Scan for the cell matching the given text and deliver its [x, y] coordinate at center. 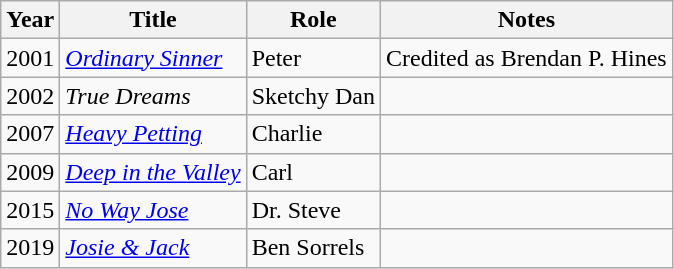
Carl [313, 172]
Title [153, 20]
Josie & Jack [153, 248]
Dr. Steve [313, 210]
Ordinary Sinner [153, 58]
2019 [30, 248]
Deep in the Valley [153, 172]
2001 [30, 58]
No Way Jose [153, 210]
2015 [30, 210]
Sketchy Dan [313, 96]
2009 [30, 172]
Role [313, 20]
2007 [30, 134]
Notes [527, 20]
Year [30, 20]
True Dreams [153, 96]
2002 [30, 96]
Peter [313, 58]
Heavy Petting [153, 134]
Credited as Brendan P. Hines [527, 58]
Charlie [313, 134]
Ben Sorrels [313, 248]
